Find where the given text appears and provide that cell's center as [x, y] coordinate. 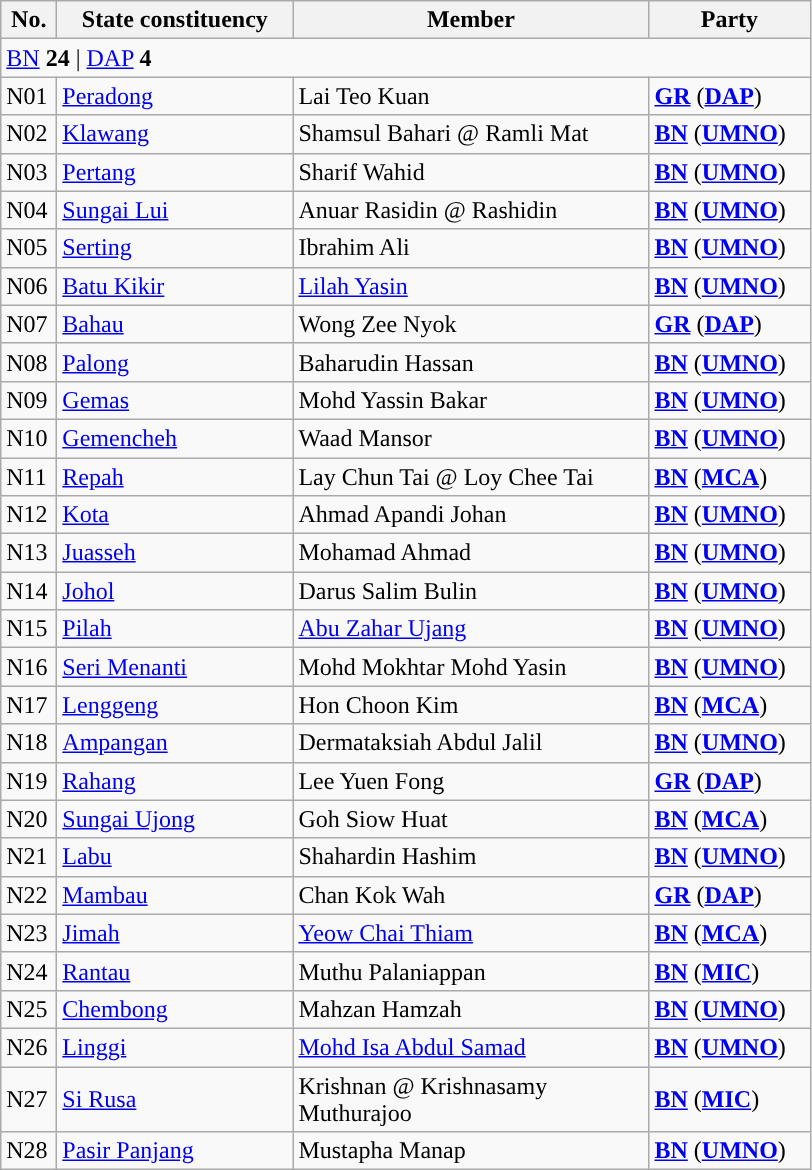
Kota [175, 515]
Serting [175, 248]
N19 [29, 781]
No. [29, 20]
N14 [29, 591]
Sharif Wahid [471, 172]
Repah [175, 477]
Rantau [175, 971]
Gemas [175, 400]
N20 [29, 819]
N28 [29, 1151]
N09 [29, 400]
Muthu Palaniappan [471, 971]
Goh Siow Huat [471, 819]
Chembong [175, 1009]
Lenggeng [175, 705]
Pilah [175, 629]
Pertang [175, 172]
N26 [29, 1047]
Waad Mansor [471, 438]
Mohd Mokhtar Mohd Yasin [471, 667]
Juasseh [175, 553]
Wong Zee Nyok [471, 324]
Krishnan @ Krishnasamy Muthurajoo [471, 1098]
Mohd Isa Abdul Samad [471, 1047]
Pasir Panjang [175, 1151]
N22 [29, 895]
Yeow Chai Thiam [471, 933]
Jimah [175, 933]
Hon Choon Kim [471, 705]
Labu [175, 857]
N04 [29, 210]
Gemencheh [175, 438]
N17 [29, 705]
Mahzan Hamzah [471, 1009]
Sungai Ujong [175, 819]
N25 [29, 1009]
Linggi [175, 1047]
N03 [29, 172]
Chan Kok Wah [471, 895]
Shahardin Hashim [471, 857]
Darus Salim Bulin [471, 591]
Shamsul Bahari @ Ramli Mat [471, 134]
State constituency [175, 20]
Member [471, 20]
Party [730, 20]
N06 [29, 286]
Seri Menanti [175, 667]
N13 [29, 553]
Bahau [175, 324]
Lay Chun Tai @ Loy Chee Tai [471, 477]
N16 [29, 667]
N02 [29, 134]
Lilah Yasin [471, 286]
Baharudin Hassan [471, 362]
Batu Kikir [175, 286]
Abu Zahar Ujang [471, 629]
Johol [175, 591]
N10 [29, 438]
N27 [29, 1098]
Klawang [175, 134]
Anuar Rasidin @ Rashidin [471, 210]
N11 [29, 477]
N23 [29, 933]
Si Rusa [175, 1098]
Mambau [175, 895]
Lai Teo Kuan [471, 96]
Dermataksiah Abdul Jalil [471, 743]
Mohamad Ahmad [471, 553]
Peradong [175, 96]
N12 [29, 515]
N07 [29, 324]
N15 [29, 629]
Lee Yuen Fong [471, 781]
N08 [29, 362]
N01 [29, 96]
N24 [29, 971]
N21 [29, 857]
Palong [175, 362]
Ibrahim Ali [471, 248]
BN 24 | DAP 4 [406, 58]
N18 [29, 743]
Sungai Lui [175, 210]
Ampangan [175, 743]
Mohd Yassin Bakar [471, 400]
Mustapha Manap [471, 1151]
Ahmad Apandi Johan [471, 515]
Rahang [175, 781]
N05 [29, 248]
